Capture the cell that displays the provided text and extract its [x, y] central coordinate. 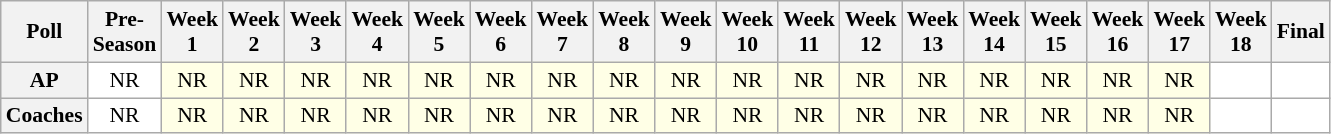
Week18 [1241, 32]
Week7 [562, 32]
Week16 [1118, 32]
Week1 [192, 32]
Coaches [44, 116]
Pre-Season [125, 32]
Week8 [624, 32]
Week11 [809, 32]
Week13 [933, 32]
AP [44, 80]
Week17 [1179, 32]
Week12 [871, 32]
Week15 [1056, 32]
Week2 [254, 32]
Week4 [377, 32]
Week14 [994, 32]
Week6 [501, 32]
Week10 [748, 32]
Poll [44, 32]
Week9 [686, 32]
Week3 [316, 32]
Final [1301, 32]
Week5 [439, 32]
